Identify which cell holds the provided text, then report its (x, y) central coordinate. 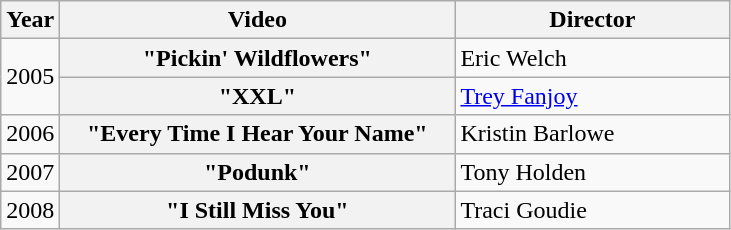
Year (30, 20)
Tony Holden (592, 172)
Director (592, 20)
"I Still Miss You" (258, 210)
Kristin Barlowe (592, 134)
"Pickin' Wildflowers" (258, 58)
Video (258, 20)
"Every Time I Hear Your Name" (258, 134)
2005 (30, 77)
"XXL" (258, 96)
"Podunk" (258, 172)
2008 (30, 210)
2006 (30, 134)
Trey Fanjoy (592, 96)
Traci Goudie (592, 210)
Eric Welch (592, 58)
2007 (30, 172)
